Locate the cell with the specified text and output its (X, Y) center coordinate. 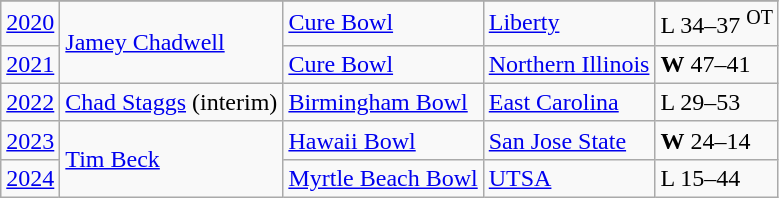
San Jose State (569, 140)
Northern Illinois (569, 64)
Hawaii Bowl (383, 140)
2023 (30, 140)
UTSA (569, 178)
Chad Staggs (interim) (172, 102)
Jamey Chadwell (172, 42)
L 34–37 OT (717, 24)
W 47–41 (717, 64)
2021 (30, 64)
Birmingham Bowl (383, 102)
Myrtle Beach Bowl (383, 178)
L 15–44 (717, 178)
2024 (30, 178)
East Carolina (569, 102)
L 29–53 (717, 102)
2020 (30, 24)
W 24–14 (717, 140)
2022 (30, 102)
Tim Beck (172, 159)
Liberty (569, 24)
